For the text-containing cell, return its midpoint in [X, Y] coordinate format. 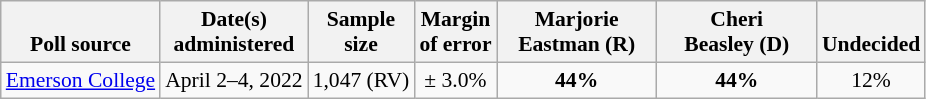
Undecided [871, 32]
Samplesize [362, 32]
12% [871, 80]
± 3.0% [455, 80]
Marginof error [455, 32]
Emerson College [80, 80]
MarjorieEastman (R) [577, 32]
April 2–4, 2022 [234, 80]
Date(s)administered [234, 32]
1,047 (RV) [362, 80]
Poll source [80, 32]
CheriBeasley (D) [737, 32]
